Provide the [X, Y] coordinate of the cell's center where the given text is located.  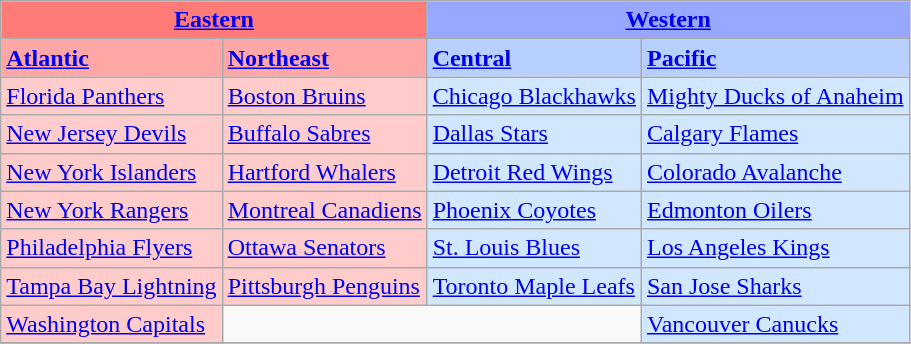
Chicago Blackhawks [534, 96]
Buffalo Sabres [324, 134]
Washington Capitals [112, 324]
Boston Bruins [324, 96]
New Jersey Devils [112, 134]
Hartford Whalers [324, 172]
St. Louis Blues [534, 248]
Vancouver Canucks [775, 324]
Tampa Bay Lightning [112, 286]
Calgary Flames [775, 134]
Dallas Stars [534, 134]
Edmonton Oilers [775, 210]
Florida Panthers [112, 96]
Toronto Maple Leafs [534, 286]
Mighty Ducks of Anaheim [775, 96]
Colorado Avalanche [775, 172]
Los Angeles Kings [775, 248]
Pittsburgh Penguins [324, 286]
Western [668, 20]
Central [534, 58]
Detroit Red Wings [534, 172]
Atlantic [112, 58]
Montreal Canadiens [324, 210]
New York Islanders [112, 172]
New York Rangers [112, 210]
Philadelphia Flyers [112, 248]
San Jose Sharks [775, 286]
Northeast [324, 58]
Ottawa Senators [324, 248]
Eastern [214, 20]
Phoenix Coyotes [534, 210]
Pacific [775, 58]
